Detect which cell encompasses the target text, then output its (x, y) center coordinate. 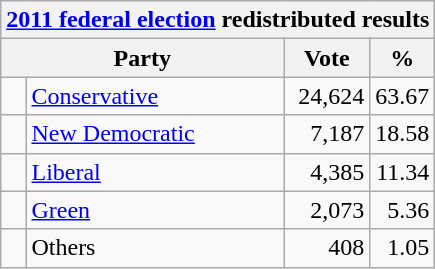
2011 federal election redistributed results (218, 20)
5.36 (402, 210)
Vote (327, 58)
7,187 (327, 134)
Liberal (155, 172)
2,073 (327, 210)
New Democratic (155, 134)
1.05 (402, 248)
63.67 (402, 96)
24,624 (327, 96)
18.58 (402, 134)
408 (327, 248)
% (402, 58)
4,385 (327, 172)
11.34 (402, 172)
Green (155, 210)
Conservative (155, 96)
Others (155, 248)
Party (142, 58)
